Detect which cell encompasses the target text, then output its [X, Y] center coordinate. 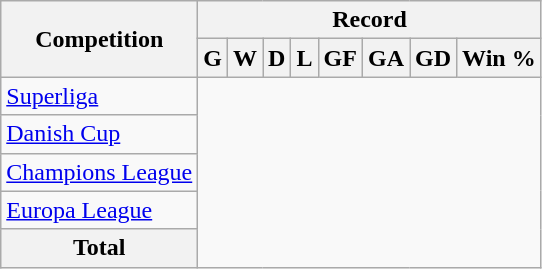
Win % [500, 58]
G [213, 58]
Superliga [100, 96]
GD [434, 58]
W [246, 58]
D [277, 58]
Record [370, 20]
Europa League [100, 210]
L [304, 58]
GF [340, 58]
Total [100, 248]
Competition [100, 39]
Champions League [100, 172]
GA [386, 58]
Danish Cup [100, 134]
